Pinpoint the cell where the given text exists, returning its (X, Y) midpoint coordinate. 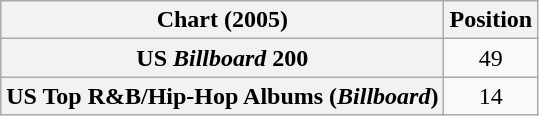
Chart (2005) (222, 20)
US Billboard 200 (222, 58)
US Top R&B/Hip-Hop Albums (Billboard) (222, 96)
14 (491, 96)
Position (491, 20)
49 (491, 58)
